Search for the cell housing the specified text and yield its [x, y] center coordinate. 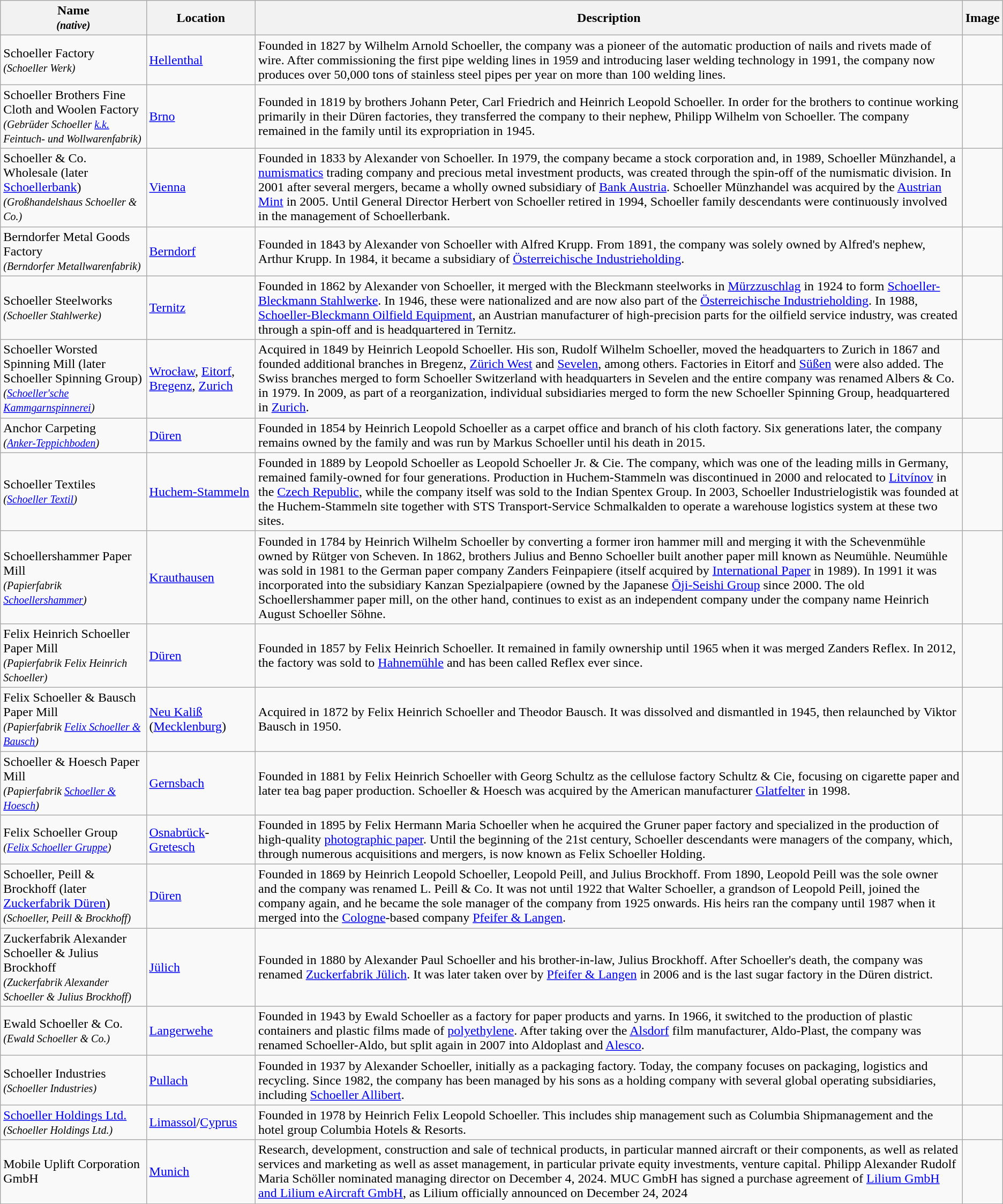
Osnabrück-Gretesch [200, 840]
Felix Schoeller & Bausch Paper Mill(Papierfabrik Felix Schoeller & Bausch) [73, 719]
Pullach [200, 1080]
Schoellershammer Paper Mill(Papierfabrik Schoellershammer) [73, 577]
Felix Schoeller Group(Felix Schoeller Gruppe) [73, 840]
Description [609, 18]
Berndorfer Metal Goods Factory(Berndorfer Metallwarenfabrik) [73, 251]
Limassol/Cyprus [200, 1123]
Name (native) [73, 18]
Vienna [200, 187]
Schoeller Worsted Spinning Mill (later Schoeller Spinning Group)(Schoeller'sche Kammgarnspinnerei) [73, 379]
Ternitz [200, 307]
Zuckerfabrik Alexander Schoeller & Julius Brockhoff (Zuckerfabrik Alexander Schoeller & Julius Brockhoff) [73, 967]
Neu Kaliß (Mecklenburg) [200, 719]
Huchem-Stammeln [200, 492]
Schoeller Brothers Fine Cloth and Woolen Factory (Gebrüder Schoeller k.k. Feintuch- und Wollwarenfabrik) [73, 117]
Gernsbach [200, 783]
Location [200, 18]
Wrocław, Eitorf, Bregenz, Zurich [200, 379]
Schoeller, Peill & Brockhoff (later Zuckerfabrik Düren)(Schoeller, Peill & Brockhoff) [73, 897]
Schoeller Factory (Schoeller Werk) [73, 60]
Berndorf [200, 251]
Langerwehe [200, 1031]
Acquired in 1872 by Felix Heinrich Schoeller and Theodor Bausch. It was dissolved and dismantled in 1945, then relaunched by Viktor Bausch in 1950. [609, 719]
Felix Heinrich Schoeller Paper Mill(Papierfabrik Felix Heinrich Schoeller) [73, 656]
Ewald Schoeller & Co. (Ewald Schoeller & Co.) [73, 1031]
Munich [200, 1172]
Image [983, 18]
Schoeller Industries (Schoeller Industries) [73, 1080]
Schoeller Textiles(Schoeller Textil) [73, 492]
Schoeller Holdings Ltd.(Schoeller Holdings Ltd.) [73, 1123]
Krauthausen [200, 577]
Brno [200, 117]
Mobile Uplift Corporation GmbH [73, 1172]
Anchor Carpeting(Anker-Teppichboden) [73, 435]
Hellenthal [200, 60]
Schoeller & Co. Wholesale (later Schoellerbank)(Großhandelshaus Schoeller & Co.) [73, 187]
Jülich [200, 967]
Schoeller & Hoesch Paper Mill(Papierfabrik Schoeller & Hoesch) [73, 783]
Schoeller Steelworks(Schoeller Stahlwerke) [73, 307]
